Extract the (X, Y) coordinate from the center of the cell holding the provided text.  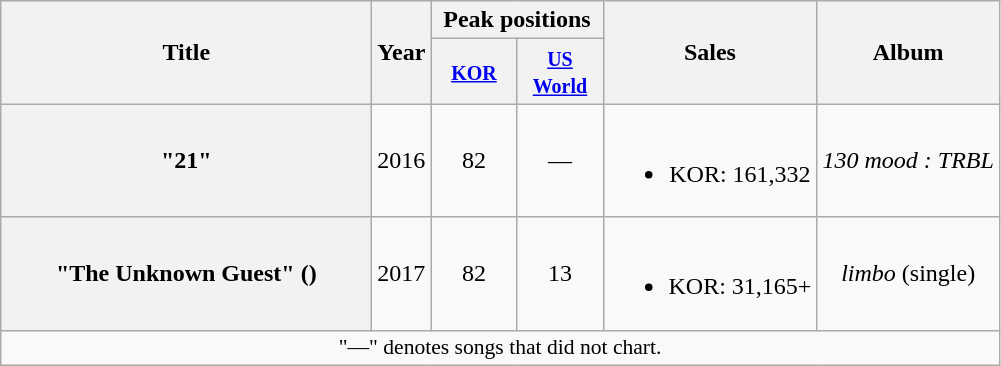
KOR (474, 72)
Sales (710, 52)
US World (560, 72)
Peak positions (517, 20)
"The Unknown Guest" () (186, 274)
KOR: 31,165+ (710, 274)
"—" denotes songs that did not chart. (500, 348)
KOR: 161,332 (710, 160)
— (560, 160)
Year (402, 52)
13 (560, 274)
130 mood : TRBL (908, 160)
Title (186, 52)
"21" (186, 160)
2017 (402, 274)
Album (908, 52)
2016 (402, 160)
limbo (single) (908, 274)
